Determine the [X, Y] coordinate at the center of the cell enclosing the given text.  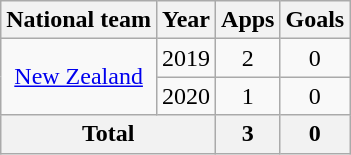
Year [186, 20]
2020 [186, 96]
Total [108, 134]
2 [248, 58]
Goals [315, 20]
National team [79, 20]
New Zealand [79, 77]
1 [248, 96]
3 [248, 134]
2019 [186, 58]
Apps [248, 20]
